Find where the given text appears and provide that cell's center as (x, y) coordinate. 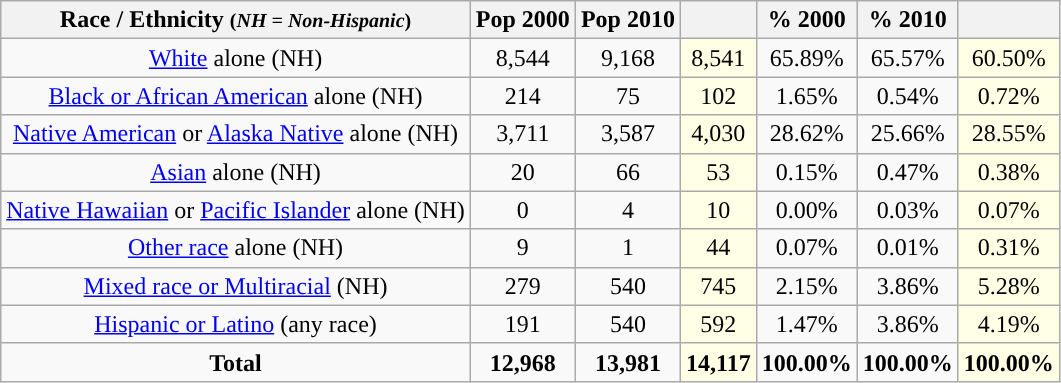
53 (718, 172)
12,968 (522, 362)
4,030 (718, 134)
0.31% (1008, 248)
745 (718, 286)
28.62% (806, 134)
75 (628, 96)
0.72% (1008, 96)
5.28% (1008, 286)
% 2010 (908, 20)
0.38% (1008, 172)
592 (718, 324)
44 (718, 248)
0.03% (908, 210)
Black or African American alone (NH) (236, 96)
65.89% (806, 58)
279 (522, 286)
10 (718, 210)
2.15% (806, 286)
Mixed race or Multiracial (NH) (236, 286)
% 2000 (806, 20)
1.65% (806, 96)
Native Hawaiian or Pacific Islander alone (NH) (236, 210)
3,711 (522, 134)
Asian alone (NH) (236, 172)
9 (522, 248)
Hispanic or Latino (any race) (236, 324)
214 (522, 96)
0.47% (908, 172)
0 (522, 210)
191 (522, 324)
65.57% (908, 58)
28.55% (1008, 134)
8,541 (718, 58)
Pop 2000 (522, 20)
3,587 (628, 134)
Native American or Alaska Native alone (NH) (236, 134)
0.01% (908, 248)
0.54% (908, 96)
13,981 (628, 362)
Race / Ethnicity (NH = Non-Hispanic) (236, 20)
66 (628, 172)
9,168 (628, 58)
14,117 (718, 362)
20 (522, 172)
Pop 2010 (628, 20)
60.50% (1008, 58)
0.15% (806, 172)
25.66% (908, 134)
0.00% (806, 210)
White alone (NH) (236, 58)
102 (718, 96)
4 (628, 210)
1.47% (806, 324)
Total (236, 362)
1 (628, 248)
8,544 (522, 58)
4.19% (1008, 324)
Other race alone (NH) (236, 248)
